Determine the (X, Y) coordinate at the center of the cell enclosing the given text.  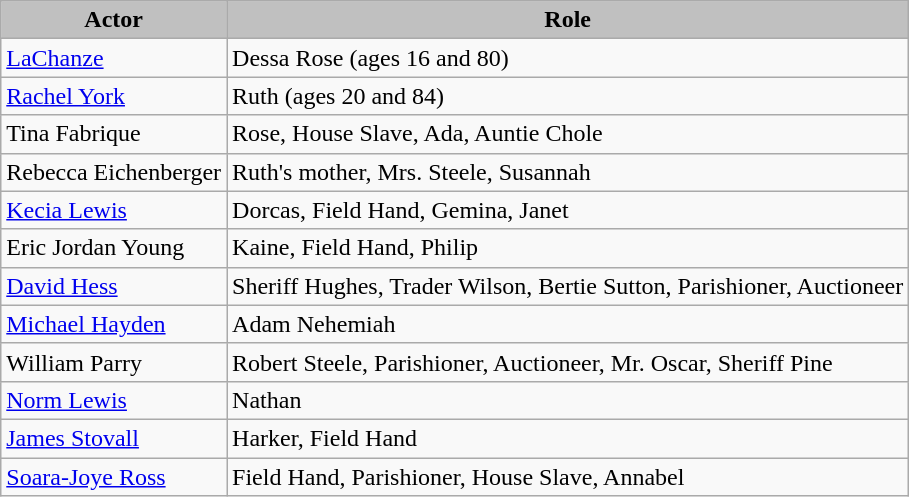
Eric Jordan Young (114, 248)
Actor (114, 20)
Norm Lewis (114, 400)
Rebecca Eichenberger (114, 172)
Role (568, 20)
Dessa Rose (ages 16 and 80) (568, 58)
Soara-Joye Ross (114, 477)
Dorcas, Field Hand, Gemina, Janet (568, 210)
Field Hand, Parishioner, House Slave, Annabel (568, 477)
Tina Fabrique (114, 134)
Adam Nehemiah (568, 324)
Harker, Field Hand (568, 438)
Kecia Lewis (114, 210)
Ruth (ages 20 and 84) (568, 96)
Sheriff Hughes, Trader Wilson, Bertie Sutton, Parishioner, Auctioneer (568, 286)
Rachel York (114, 96)
Michael Hayden (114, 324)
David Hess (114, 286)
James Stovall (114, 438)
Rose, House Slave, Ada, Auntie Chole (568, 134)
LaChanze (114, 58)
Kaine, Field Hand, Philip (568, 248)
William Parry (114, 362)
Nathan (568, 400)
Robert Steele, Parishioner, Auctioneer, Mr. Oscar, Sheriff Pine (568, 362)
Ruth's mother, Mrs. Steele, Susannah (568, 172)
